Provide the (X, Y) coordinate of the cell's center where the given text is located.  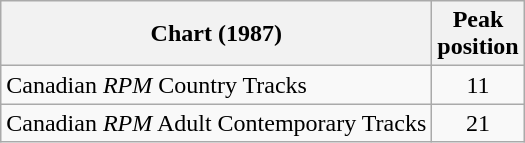
Peakposition (478, 34)
21 (478, 123)
Canadian RPM Country Tracks (216, 85)
Canadian RPM Adult Contemporary Tracks (216, 123)
Chart (1987) (216, 34)
11 (478, 85)
